Return [x, y] of the center of cell containing provided text 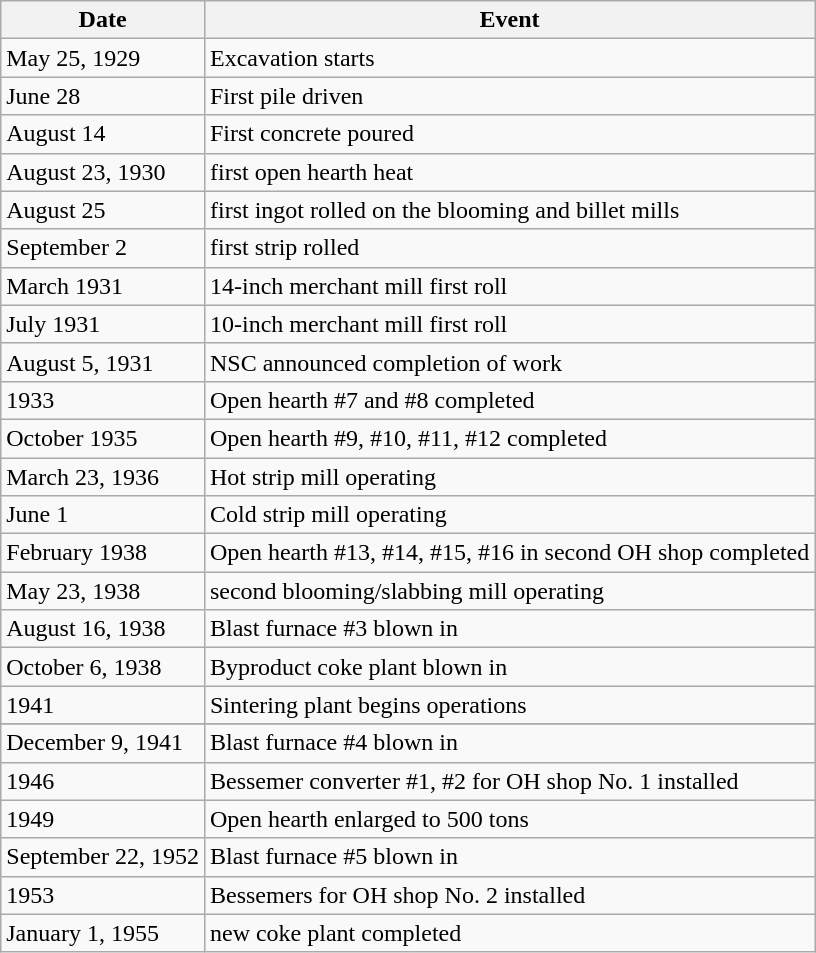
1949 [103, 819]
Bessemer converter #1, #2 for OH shop No. 1 installed [509, 781]
August 14 [103, 134]
August 16, 1938 [103, 629]
Date [103, 20]
September 2 [103, 248]
March 23, 1936 [103, 477]
1933 [103, 400]
1953 [103, 895]
Excavation starts [509, 58]
Open hearth #9, #10, #11, #12 completed [509, 438]
March 1931 [103, 286]
Open hearth enlarged to 500 tons [509, 819]
May 23, 1938 [103, 591]
first ingot rolled on the blooming and billet mills [509, 210]
February 1938 [103, 553]
First concrete poured [509, 134]
First pile driven [509, 96]
Blast furnace #3 blown in [509, 629]
Byproduct coke plant blown in [509, 667]
August 23, 1930 [103, 172]
January 1, 1955 [103, 933]
Hot strip mill operating [509, 477]
10-inch merchant mill first roll [509, 324]
Bessemers for OH shop No. 2 installed [509, 895]
September 22, 1952 [103, 857]
December 9, 1941 [103, 743]
Cold strip mill operating [509, 515]
Open hearth #7 and #8 completed [509, 400]
1946 [103, 781]
Blast furnace #4 blown in [509, 743]
June 28 [103, 96]
Blast furnace #5 blown in [509, 857]
first open hearth heat [509, 172]
14-inch merchant mill first roll [509, 286]
October 1935 [103, 438]
Sintering plant begins operations [509, 705]
June 1 [103, 515]
August 5, 1931 [103, 362]
1941 [103, 705]
July 1931 [103, 324]
new coke plant completed [509, 933]
October 6, 1938 [103, 667]
Open hearth #13, #14, #15, #16 in second OH shop completed [509, 553]
May 25, 1929 [103, 58]
August 25 [103, 210]
NSC announced completion of work [509, 362]
Event [509, 20]
second blooming/slabbing mill operating [509, 591]
first strip rolled [509, 248]
